Scan for the cell matching the given text and deliver its (X, Y) coordinate at center. 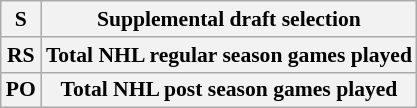
Total NHL regular season games played (229, 55)
Total NHL post season games played (229, 90)
S (21, 19)
PO (21, 90)
RS (21, 55)
Supplemental draft selection (229, 19)
